Find where the given text appears and provide that cell's center as [X, Y] coordinate. 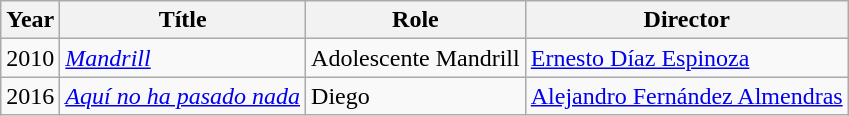
Alejandro Fernández Almendras [686, 96]
Diego [416, 96]
Adolescente Mandrill [416, 58]
Títle [183, 20]
Mandrill [183, 58]
Year [30, 20]
Director [686, 20]
2010 [30, 58]
2016 [30, 96]
Aquí no ha pasado nada [183, 96]
Ernesto Díaz Espinoza [686, 58]
Role [416, 20]
